Locate the cell with the specified text and output its [x, y] center coordinate. 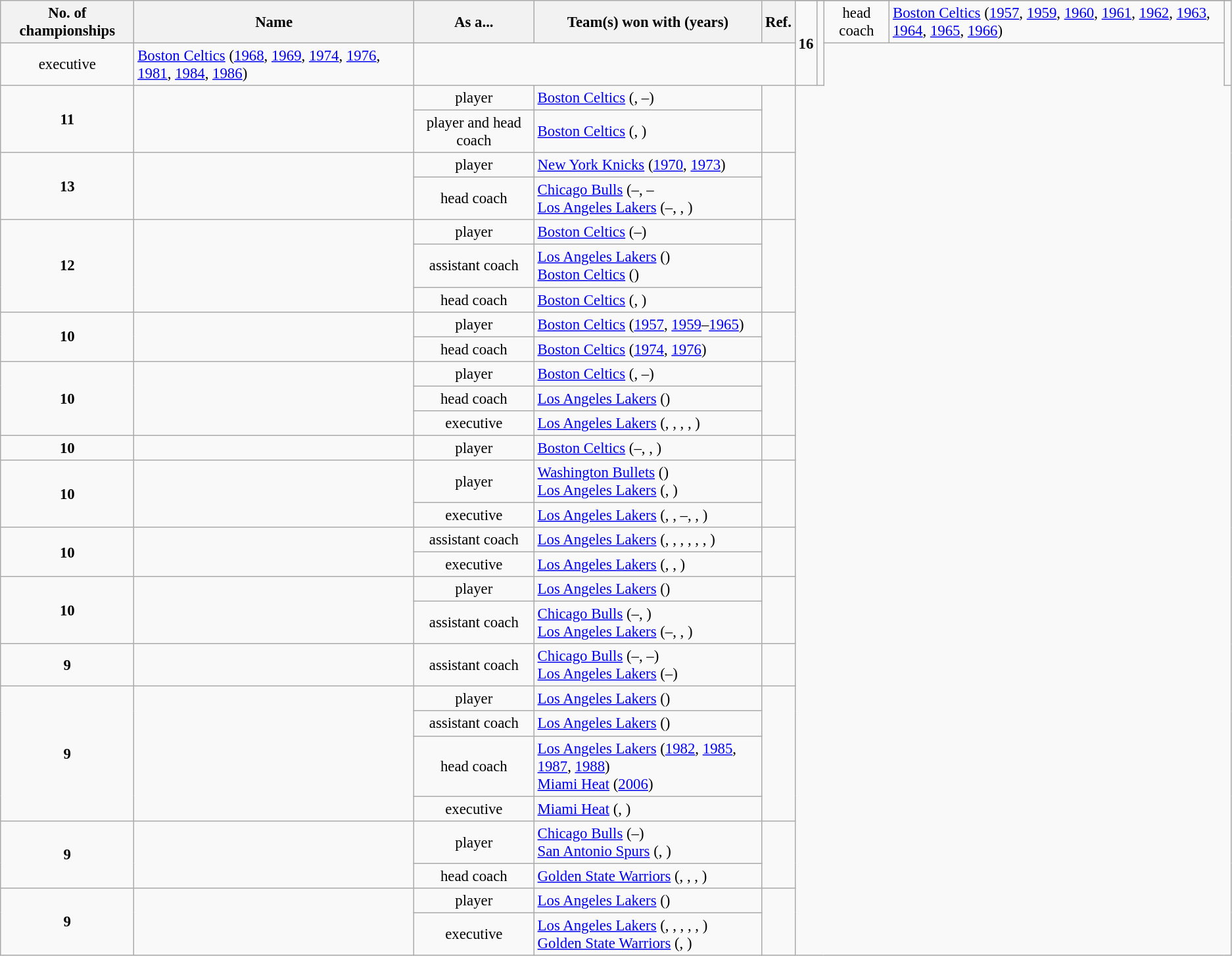
Chicago Bulls (–)San Antonio Spurs (, ) [648, 842]
As a... [473, 22]
Name [274, 22]
13 [67, 186]
New York Knicks (1970, 1973) [648, 165]
Boston Celtics (1968, 1969, 1974, 1976, 1981, 1984, 1986) [274, 64]
Los Angeles Lakers (, , ) [648, 565]
Chicago Bulls (–, )Los Angeles Lakers (–, , ) [648, 623]
Los Angeles Lakers (, , , , ) [648, 423]
12 [67, 266]
Golden State Warriors (, , , ) [648, 876]
Los Angeles Lakers (, , –, , ) [648, 515]
11 [67, 119]
Miami Heat (, ) [648, 809]
Boston Celtics (–, , ) [648, 448]
Los Angeles Lakers (, , , , , )Golden State Warriors (, ) [648, 934]
Boston Celtics (1974, 1976) [648, 349]
Boston Celtics (–) [648, 232]
Los Angeles Lakers ()Boston Celtics () [648, 266]
Boston Celtics (1957, 1959, 1960, 1961, 1962, 1963, 1964, 1965, 1966) [1057, 22]
player and head coach [473, 131]
Boston Celtics (1957, 1959–1965) [648, 324]
Los Angeles Lakers (, , , , , , ) [648, 540]
Washington Bullets ()Los Angeles Lakers (, ) [648, 481]
Los Angeles Lakers (1982, 1985, 1987, 1988)Miami Heat (2006) [648, 766]
Chicago Bulls (–, –Los Angeles Lakers (–, , ) [648, 199]
Ref. [778, 22]
Team(s) won with (years) [648, 22]
No. of championships [67, 22]
Chicago Bulls (–, –)Los Angeles Lakers (–) [648, 665]
16 [806, 43]
